Capture the cell that displays the provided text and extract its [x, y] central coordinate. 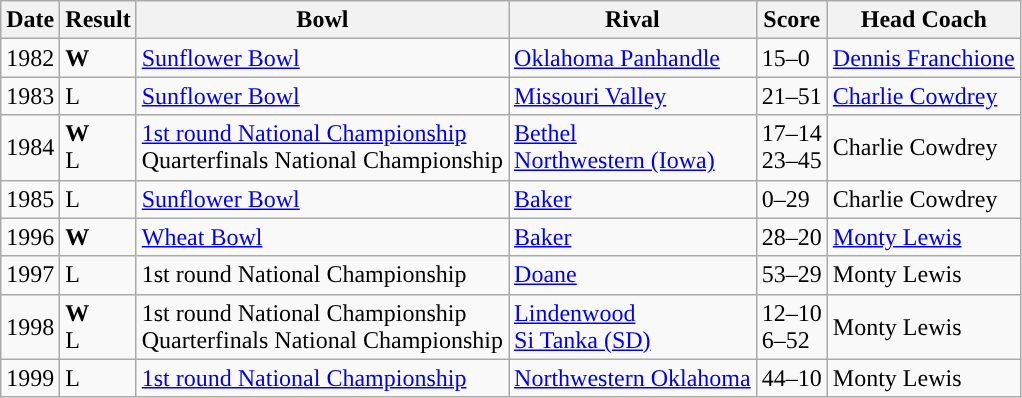
1985 [30, 199]
17–1423–45 [792, 148]
1982 [30, 58]
1999 [30, 378]
53–29 [792, 275]
Doane [633, 275]
Dennis Franchione [924, 58]
1997 [30, 275]
12–10 6–52 [792, 326]
44–10 [792, 378]
1998 [30, 326]
21–51 [792, 96]
Wheat Bowl [322, 237]
1996 [30, 237]
Result [98, 20]
1983 [30, 96]
BethelNorthwestern (Iowa) [633, 148]
28–20 [792, 237]
Missouri Valley [633, 96]
Northwestern Oklahoma [633, 378]
Score [792, 20]
Bowl [322, 20]
15–0 [792, 58]
Rival [633, 20]
Date [30, 20]
1984 [30, 148]
Lindenwood Si Tanka (SD) [633, 326]
0–29 [792, 199]
Head Coach [924, 20]
Oklahoma Panhandle [633, 58]
